For the text-containing cell, return its midpoint in [X, Y] coordinate format. 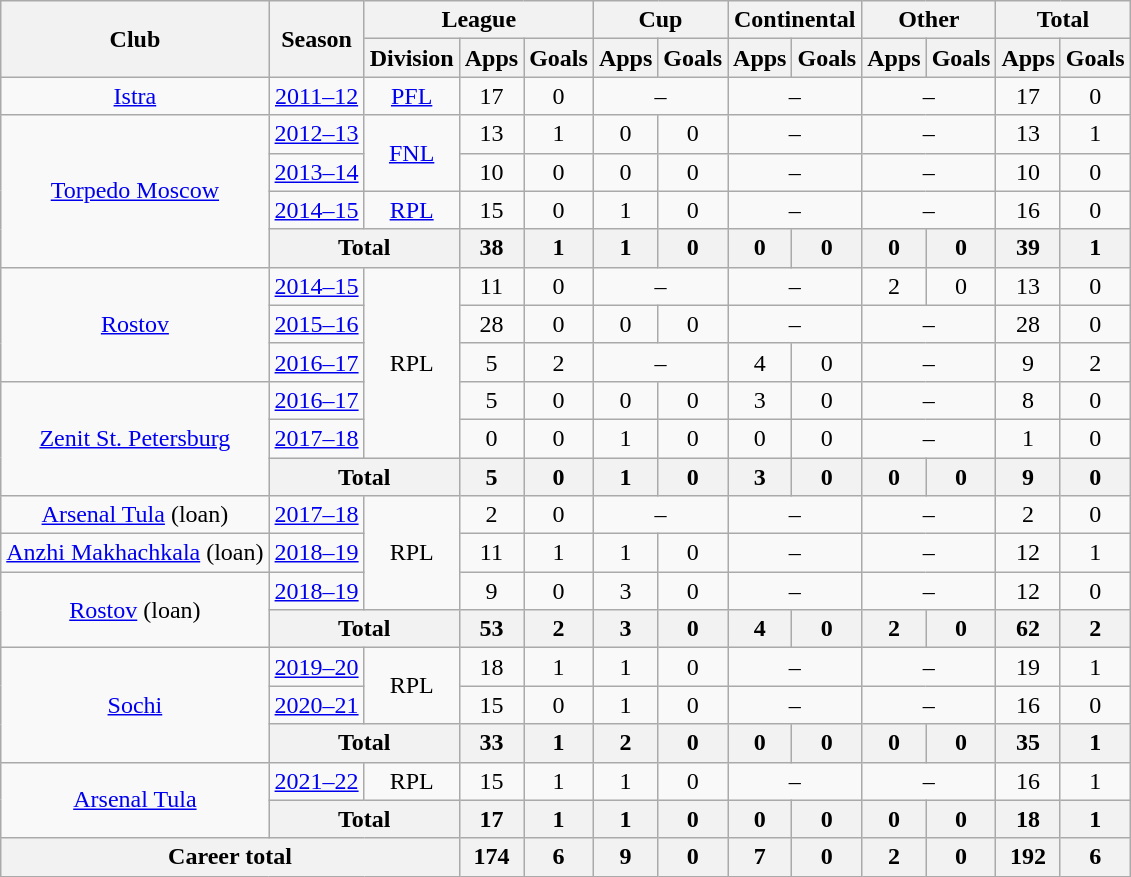
Club [135, 39]
Career total [230, 857]
Rostov [135, 324]
Arsenal Tula [135, 800]
Arsenal Tula (loan) [135, 515]
FNL [412, 153]
62 [1028, 629]
Istra [135, 96]
Continental [795, 20]
Sochi [135, 705]
2011–12 [316, 96]
2021–22 [316, 781]
League [478, 20]
192 [1028, 857]
8 [1028, 400]
2019–20 [316, 667]
Zenit St. Petersburg [135, 438]
38 [491, 248]
PFL [412, 96]
Torpedo Moscow [135, 191]
2020–21 [316, 705]
7 [760, 857]
19 [1028, 667]
Cup [660, 20]
Division [412, 58]
33 [491, 743]
2015–16 [316, 324]
53 [491, 629]
Other [929, 20]
39 [1028, 248]
174 [491, 857]
Season [316, 39]
2012–13 [316, 134]
Anzhi Makhachkala (loan) [135, 553]
Rostov (loan) [135, 610]
35 [1028, 743]
2013–14 [316, 172]
